Search for the cell housing the specified text and yield its (x, y) center coordinate. 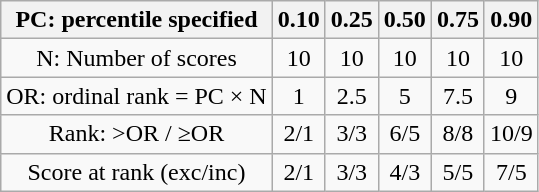
0.50 (404, 20)
8/8 (458, 134)
5/5 (458, 172)
Rank: >OR / ≥OR (136, 134)
PC: percentile specified (136, 20)
0.25 (352, 20)
N: Number of scores (136, 58)
6/5 (404, 134)
7/5 (511, 172)
0.90 (511, 20)
9 (511, 96)
1 (298, 96)
0.10 (298, 20)
0.75 (458, 20)
2.5 (352, 96)
10/9 (511, 134)
5 (404, 96)
Score at rank (exc/inc) (136, 172)
7.5 (458, 96)
OR: ordinal rank = PC × N (136, 96)
4/3 (404, 172)
